Detect which cell encompasses the target text, then output its [X, Y] center coordinate. 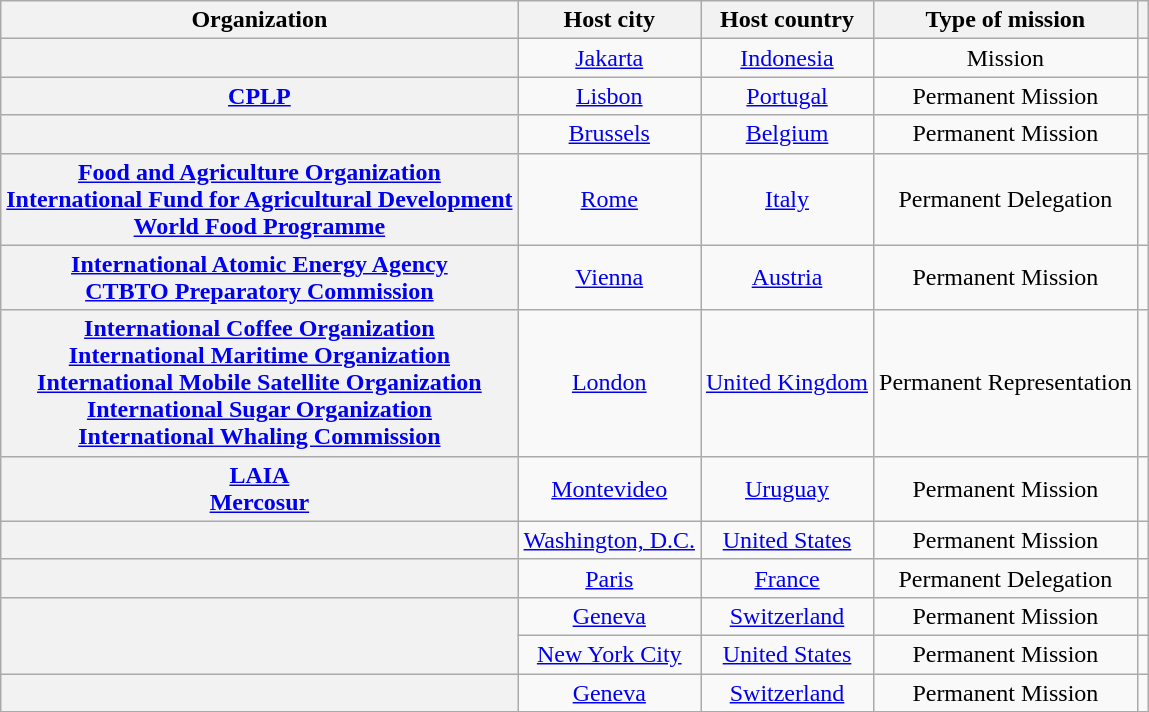
Belgium [786, 134]
France [786, 578]
Brussels [609, 134]
United Kingdom [786, 383]
Indonesia [786, 58]
Portugal [786, 96]
Mission [1006, 58]
Permanent Representation [1006, 383]
Rome [609, 199]
Austria [786, 278]
Host country [786, 20]
London [609, 383]
New York City [609, 654]
Food and Agriculture Organization International Fund for Agricultural Development World Food Programme [260, 199]
Uruguay [786, 488]
Paris [609, 578]
Italy [786, 199]
Washington, D.C. [609, 540]
Host city [609, 20]
Lisbon [609, 96]
LAIA Mercosur [260, 488]
Organization [260, 20]
Type of mission [1006, 20]
CPLP [260, 96]
Vienna [609, 278]
International Atomic Energy Agency CTBTO Preparatory Commission [260, 278]
Montevideo [609, 488]
Jakarta [609, 58]
